Capture the cell that displays the provided text and extract its (X, Y) central coordinate. 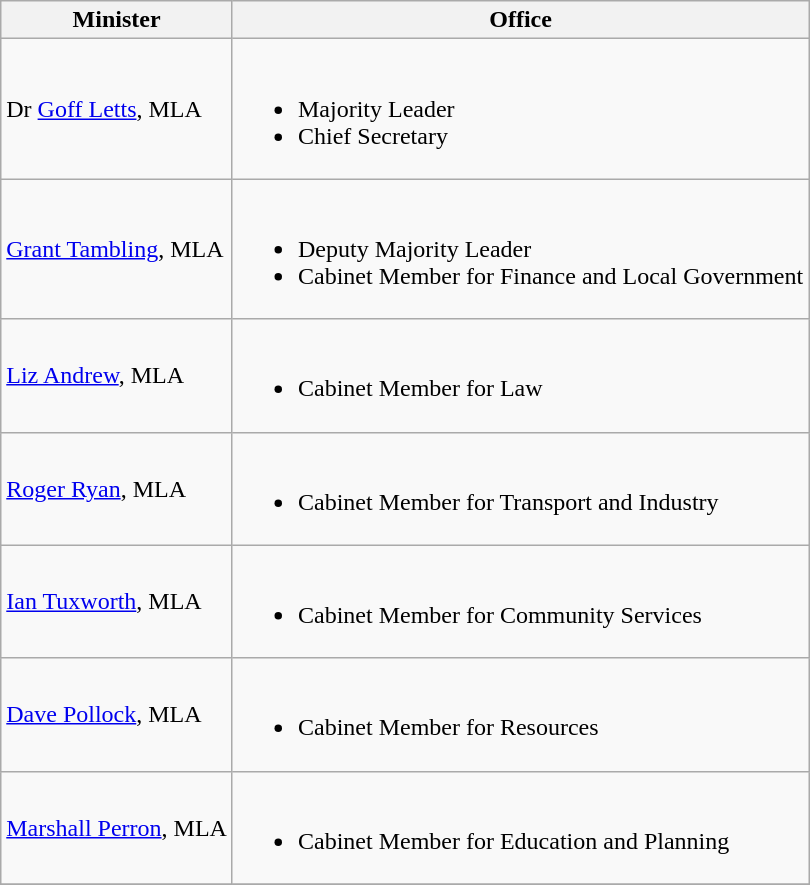
Cabinet Member for Education and Planning (520, 828)
Dr Goff Letts, MLA (117, 109)
Office (520, 20)
Cabinet Member for Resources (520, 714)
Roger Ryan, MLA (117, 488)
Grant Tambling, MLA (117, 249)
Cabinet Member for Transport and Industry (520, 488)
Liz Andrew, MLA (117, 376)
Ian Tuxworth, MLA (117, 602)
Majority LeaderChief Secretary (520, 109)
Dave Pollock, MLA (117, 714)
Cabinet Member for Law (520, 376)
Deputy Majority LeaderCabinet Member for Finance and Local Government (520, 249)
Cabinet Member for Community Services (520, 602)
Marshall Perron, MLA (117, 828)
Minister (117, 20)
